Locate the cell with the specified text and output its (x, y) center coordinate. 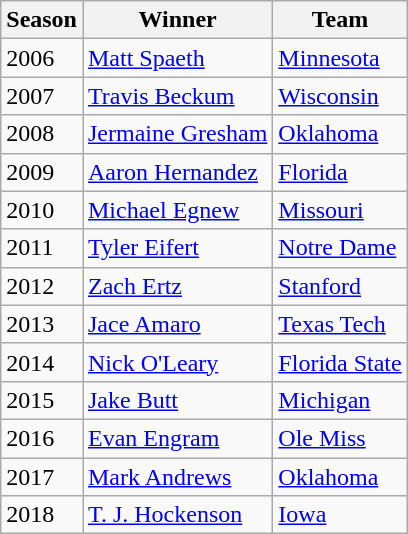
T. J. Hockenson (177, 515)
Iowa (340, 515)
2007 (42, 96)
Team (340, 20)
2006 (42, 58)
2008 (42, 134)
Michael Egnew (177, 210)
Mark Andrews (177, 477)
Season (42, 20)
2010 (42, 210)
2013 (42, 324)
Jace Amaro (177, 324)
Minnesota (340, 58)
Aaron Hernandez (177, 172)
Jake Butt (177, 400)
2018 (42, 515)
Winner (177, 20)
Florida (340, 172)
2011 (42, 248)
Evan Engram (177, 438)
Tyler Eifert (177, 248)
Travis Beckum (177, 96)
Nick O'Leary (177, 362)
Jermaine Gresham (177, 134)
Notre Dame (340, 248)
2009 (42, 172)
Stanford (340, 286)
Matt Spaeth (177, 58)
2017 (42, 477)
Texas Tech (340, 324)
Zach Ertz (177, 286)
2012 (42, 286)
2016 (42, 438)
Ole Miss (340, 438)
Michigan (340, 400)
Florida State (340, 362)
Missouri (340, 210)
Wisconsin (340, 96)
2015 (42, 400)
2014 (42, 362)
